Find where the given text appears and provide that cell's center as [X, Y] coordinate. 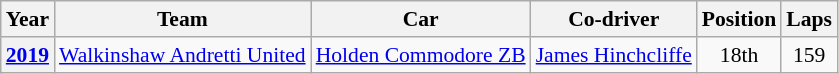
Walkinshaw Andretti United [182, 55]
159 [809, 55]
James Hinchcliffe [614, 55]
Car [421, 19]
Position [739, 19]
Year [28, 19]
Holden Commodore ZB [421, 55]
Laps [809, 19]
2019 [28, 55]
Co-driver [614, 19]
18th [739, 55]
Team [182, 19]
